Detect which cell encompasses the target text, then output its [x, y] center coordinate. 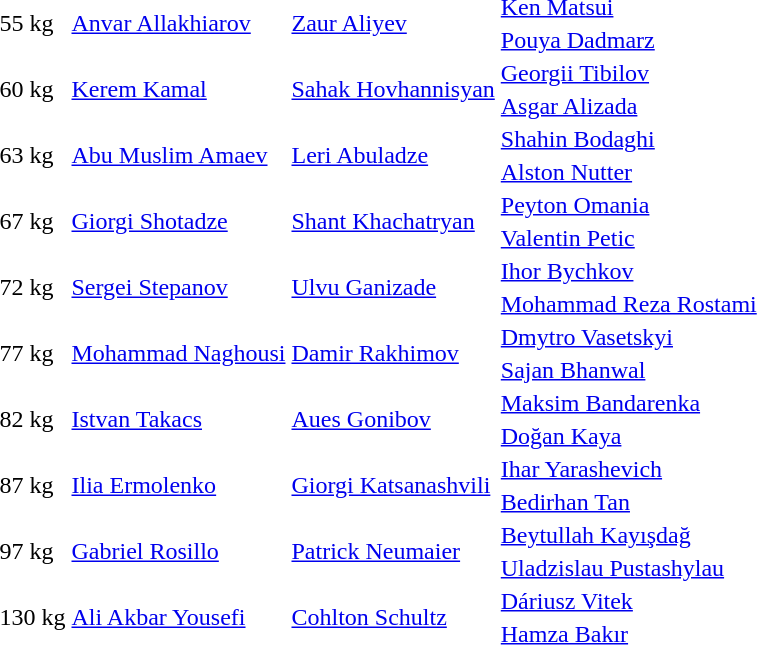
Istvan Takacs [178, 420]
Aues Gonibov [393, 420]
Sahak Hovhannisyan [393, 90]
Shant Khachatryan [393, 222]
Patrick Neumaier [393, 552]
Damir Rakhimov [393, 354]
Sergei Stepanov [178, 288]
Abu Muslim Amaev [178, 156]
Ilia Ermolenko [178, 486]
Giorgi Shotadze [178, 222]
Kerem Kamal [178, 90]
Mohammad Naghousi [178, 354]
Gabriel Rosillo [178, 552]
Ulvu Ganizade [393, 288]
Giorgi Katsanashvili [393, 486]
Leri Abuladze [393, 156]
